Provide the (X, Y) coordinate of the cell's center where the given text is located.  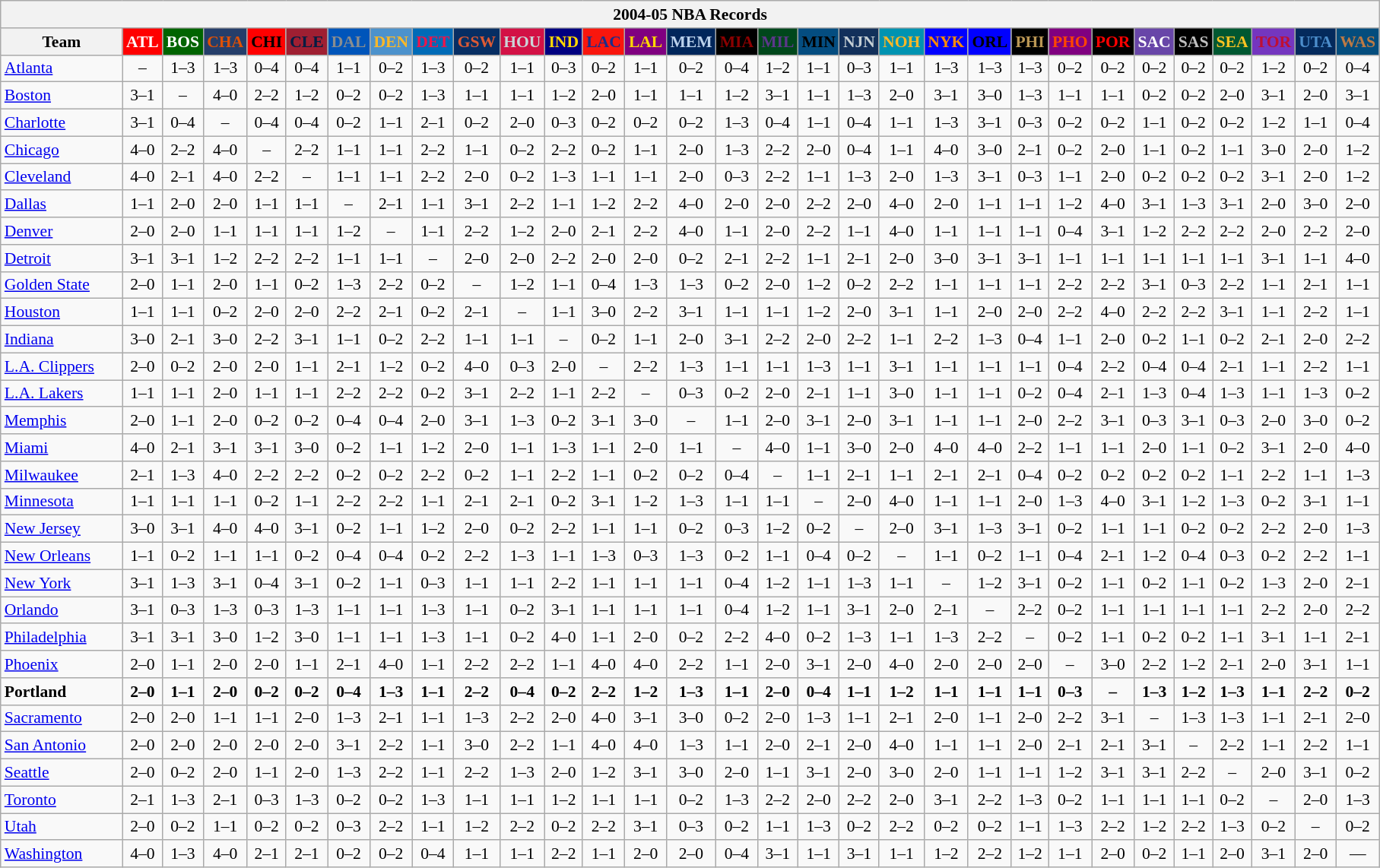
L.A. Clippers (62, 366)
CLE (307, 42)
Atlanta (62, 68)
New York (62, 583)
2004-05 NBA Records (690, 14)
Chicago (62, 150)
CHI (266, 42)
LAL (646, 42)
Charlotte (62, 123)
Phoenix (62, 664)
Team (62, 42)
LAC (604, 42)
Seattle (62, 773)
Miami (62, 448)
MIA (737, 42)
NOH (902, 42)
CHA (225, 42)
Sacramento (62, 718)
DEN (391, 42)
GSW (477, 42)
Milwaukee (62, 475)
New Jersey (62, 529)
SAS (1194, 42)
— (1358, 854)
TOR (1274, 42)
Portland (62, 692)
Memphis (62, 421)
DET (433, 42)
Denver (62, 231)
Indiana (62, 340)
New Orleans (62, 556)
L.A. Lakers (62, 394)
DAL (349, 42)
NYK (946, 42)
Houston (62, 312)
HOU (522, 42)
UTA (1315, 42)
POR (1113, 42)
MEM (690, 42)
MIN (818, 42)
Golden State (62, 285)
Dallas (62, 204)
WAS (1358, 42)
PHO (1071, 42)
BOS (182, 42)
Toronto (62, 800)
IND (563, 42)
Philadelphia (62, 638)
Orlando (62, 610)
Cleveland (62, 177)
Detroit (62, 258)
NJN (859, 42)
Washington (62, 854)
Minnesota (62, 502)
Utah (62, 827)
PHI (1029, 42)
Boston (62, 96)
SAC (1154, 42)
ORL (990, 42)
San Antonio (62, 746)
MIL (777, 42)
ATL (143, 42)
SEA (1232, 42)
